Locate the cell with the specified text and output its (x, y) center coordinate. 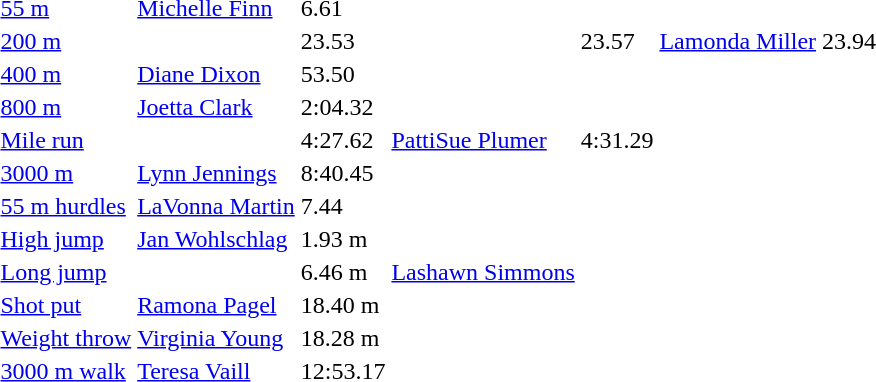
Jan Wohlschlag (216, 239)
1.93 m (343, 239)
6.46 m (343, 272)
23.53 (343, 41)
Diane Dixon (216, 74)
Virginia Young (216, 338)
LaVonna Martin (216, 206)
2:04.32 (343, 107)
Lashawn Simmons (483, 272)
23.57 (617, 41)
7.44 (343, 206)
Joetta Clark (216, 107)
18.40 m (343, 305)
Lynn Jennings (216, 173)
4:27.62 (343, 140)
Lamonda Miller (738, 41)
4:31.29 (617, 140)
18.28 m (343, 338)
53.50 (343, 74)
8:40.45 (343, 173)
PattiSue Plumer (483, 140)
Ramona Pagel (216, 305)
